Search for the cell housing the specified text and yield its [X, Y] center coordinate. 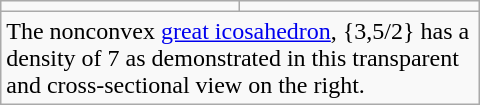
The nonconvex great icosahedron, {3,5/2} has a density of 7 as demonstrated in this transparent and cross-sectional view on the right. [240, 58]
